Return the [x, y] coordinate for the center point of the cell that contains the specified text.  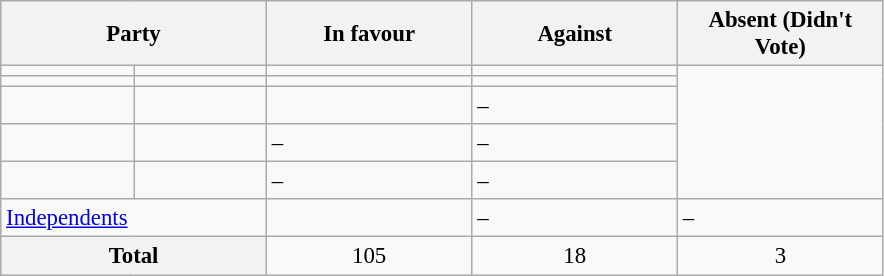
In favour [369, 34]
18 [575, 256]
3 [781, 256]
Independents [134, 219]
Against [575, 34]
Party [134, 34]
Total [134, 256]
Absent (Didn't Vote) [781, 34]
105 [369, 256]
